From the cell containing the given text, extract its center point as (x, y) coordinate. 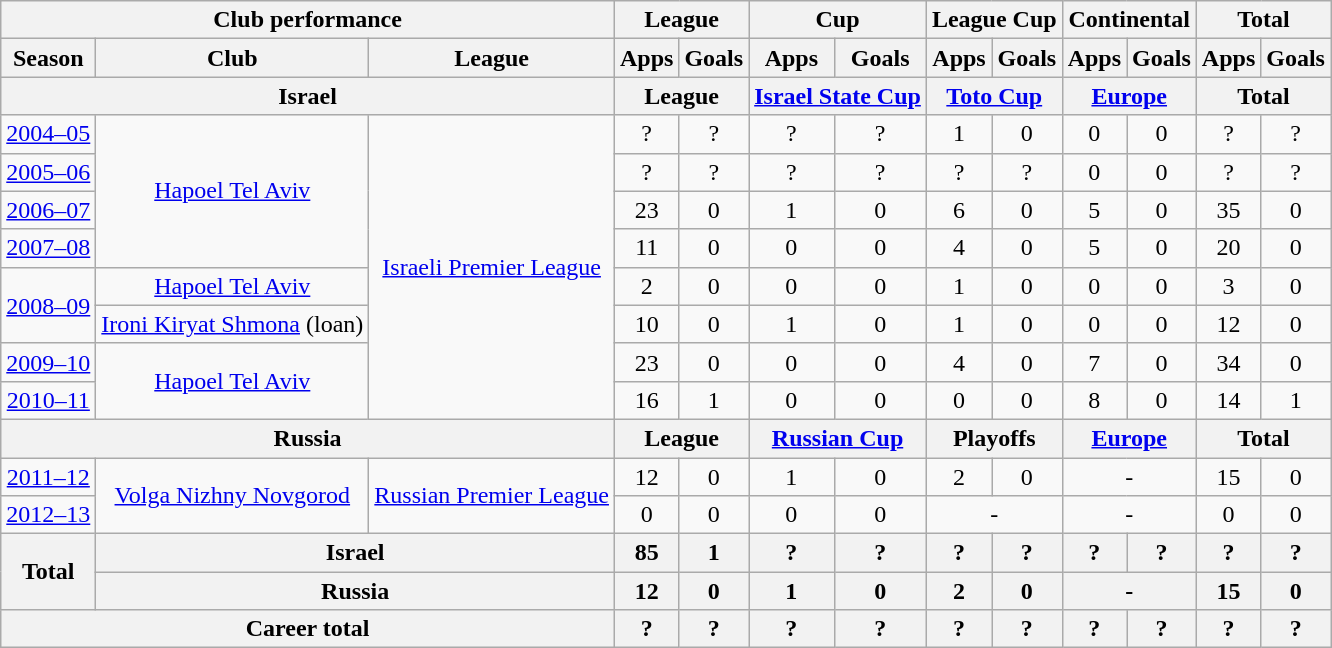
34 (1228, 362)
Cup (838, 20)
Russian Premier League (492, 496)
Israeli Premier League (492, 267)
Club (232, 58)
Playoffs (994, 438)
8 (1094, 400)
6 (958, 210)
14 (1228, 400)
3 (1228, 286)
Volga Nizhny Novgorod (232, 496)
Club performance (308, 20)
2005–06 (48, 172)
Career total (308, 629)
League Cup (994, 20)
Ironi Kiryat Shmona (loan) (232, 324)
7 (1094, 362)
2012–13 (48, 515)
20 (1228, 248)
11 (646, 248)
Continental (1129, 20)
10 (646, 324)
2009–10 (48, 362)
2011–12 (48, 477)
Russian Cup (838, 438)
35 (1228, 210)
2008–09 (48, 305)
Toto Cup (994, 96)
85 (646, 553)
Season (48, 58)
2004–05 (48, 134)
2010–11 (48, 400)
2006–07 (48, 210)
16 (646, 400)
Israel State Cup (838, 96)
2007–08 (48, 248)
